Find where the given text appears and provide that cell's center as (x, y) coordinate. 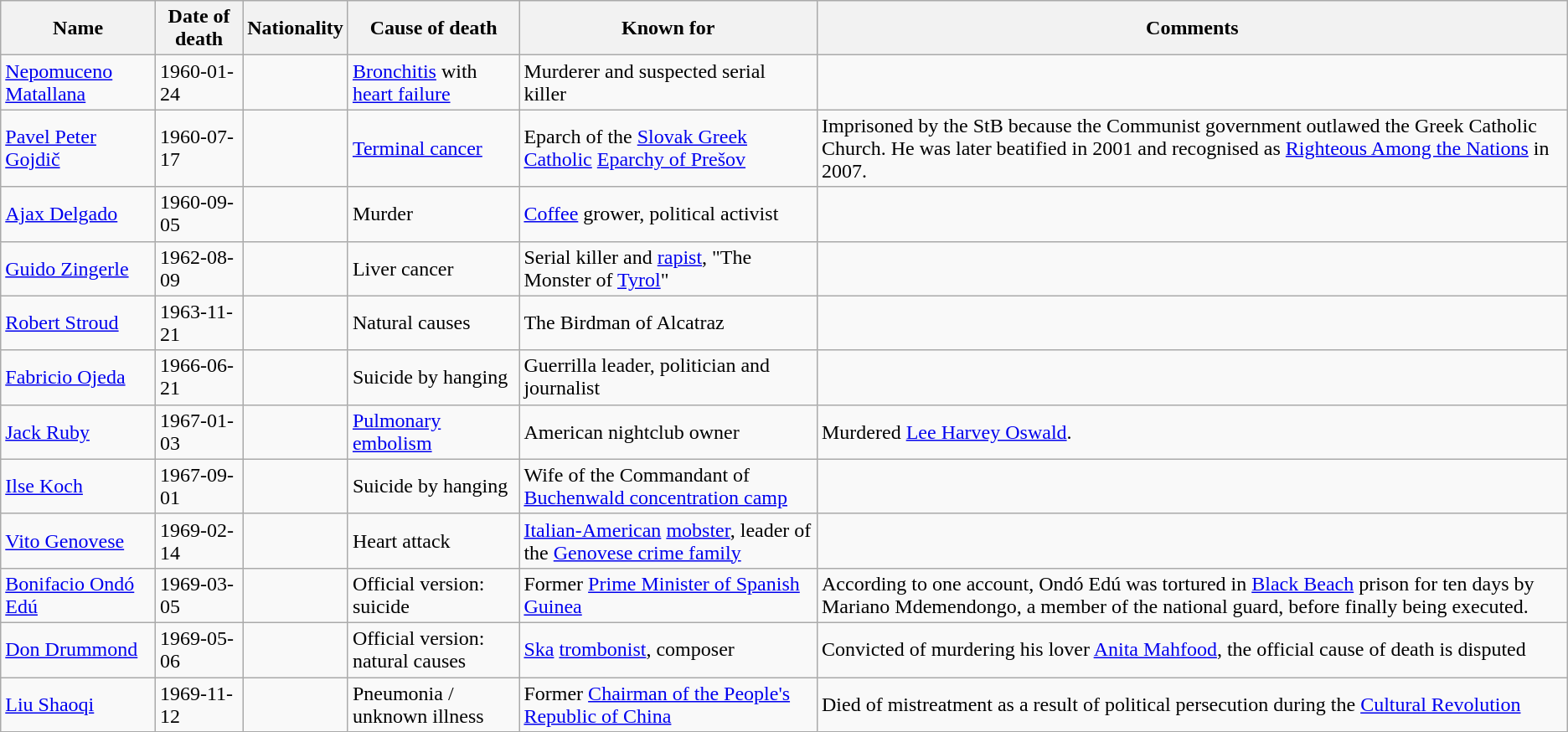
Former Chairman of the People's Republic of China (668, 704)
Terminal cancer (434, 148)
Comments (1192, 28)
1969-05-06 (199, 650)
Murderer and suspected serial killer (668, 82)
Name (79, 28)
Nationality (296, 28)
Pulmonary embolism (434, 432)
1963-11-21 (199, 323)
1962-08-09 (199, 268)
Nepomuceno Matallana (79, 82)
1960-09-05 (199, 214)
Liu Shaoqi (79, 704)
1960-07-17 (199, 148)
Guido Zingerle (79, 268)
Wife of the Commandant of Buchenwald concentration camp (668, 486)
Official version: suicide (434, 595)
Pneumonia / unknown illness (434, 704)
Jack Ruby (79, 432)
The Birdman of Alcatraz (668, 323)
1960-01-24 (199, 82)
Pavel Peter Gojdič (79, 148)
Fabricio Ojeda (79, 377)
American nightclub owner (668, 432)
Former Prime Minister of Spanish Guinea (668, 595)
Convicted of murdering his lover Anita Mahfood, the official cause of death is disputed (1192, 650)
Natural causes (434, 323)
Italian-American mobster, leader of the Genovese crime family (668, 541)
Bronchitis with heart failure (434, 82)
Serial killer and rapist, "The Monster of Tyrol" (668, 268)
Died of mistreatment as a result of political persecution during the Cultural Revolution (1192, 704)
Murdered Lee Harvey Oswald. (1192, 432)
1967-01-03 (199, 432)
Guerrilla leader, politician and journalist (668, 377)
Liver cancer (434, 268)
1969-11-12 (199, 704)
1966-06-21 (199, 377)
Ska trombonist, composer (668, 650)
Vito Genovese (79, 541)
1967-09-01 (199, 486)
Date of death (199, 28)
Heart attack (434, 541)
Coffee grower, political activist (668, 214)
Cause of death (434, 28)
Murder (434, 214)
Known for (668, 28)
Official version: natural causes (434, 650)
Bonifacio Ondó Edú (79, 595)
Ajax Delgado (79, 214)
Don Drummond (79, 650)
Ilse Koch (79, 486)
Eparch of the Slovak Greek Catholic Eparchy of Prešov (668, 148)
Robert Stroud (79, 323)
1969-03-05 (199, 595)
1969-02-14 (199, 541)
